Locate the cell with the specified text and output its (x, y) center coordinate. 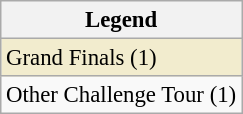
Legend (122, 20)
Other Challenge Tour (1) (122, 95)
Grand Finals (1) (122, 58)
